Find where the given text appears and provide that cell's center as (x, y) coordinate. 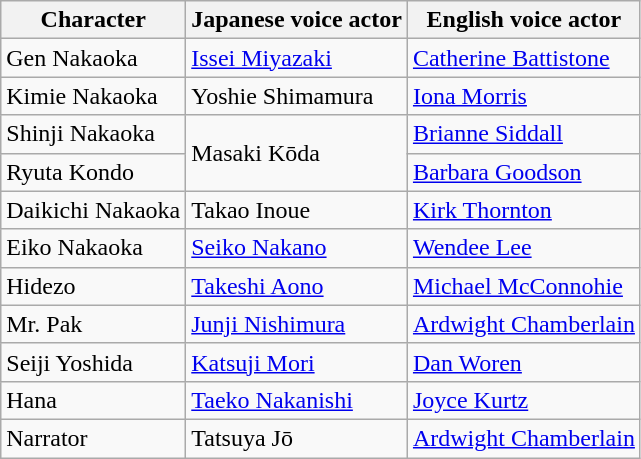
Kirk Thornton (524, 210)
Iona Morris (524, 96)
Takao Inoue (297, 210)
Shinji Nakaoka (94, 134)
Tatsuya Jō (297, 438)
Hidezo (94, 286)
Catherine Battistone (524, 58)
Hana (94, 400)
Taeko Nakanishi (297, 400)
Daikichi Nakaoka (94, 210)
Masaki Kōda (297, 153)
Katsuji Mori (297, 362)
Character (94, 20)
Dan Woren (524, 362)
Mr. Pak (94, 324)
Kimie Nakaoka (94, 96)
English voice actor (524, 20)
Seiji Yoshida (94, 362)
Gen Nakaoka (94, 58)
Takeshi Aono (297, 286)
Seiko Nakano (297, 248)
Yoshie Shimamura (297, 96)
Wendee Lee (524, 248)
Barbara Goodson (524, 172)
Junji Nishimura (297, 324)
Issei Miyazaki (297, 58)
Michael McConnohie (524, 286)
Narrator (94, 438)
Japanese voice actor (297, 20)
Brianne Siddall (524, 134)
Joyce Kurtz (524, 400)
Eiko Nakaoka (94, 248)
Ryuta Kondo (94, 172)
